Capture the cell that displays the provided text and extract its (x, y) central coordinate. 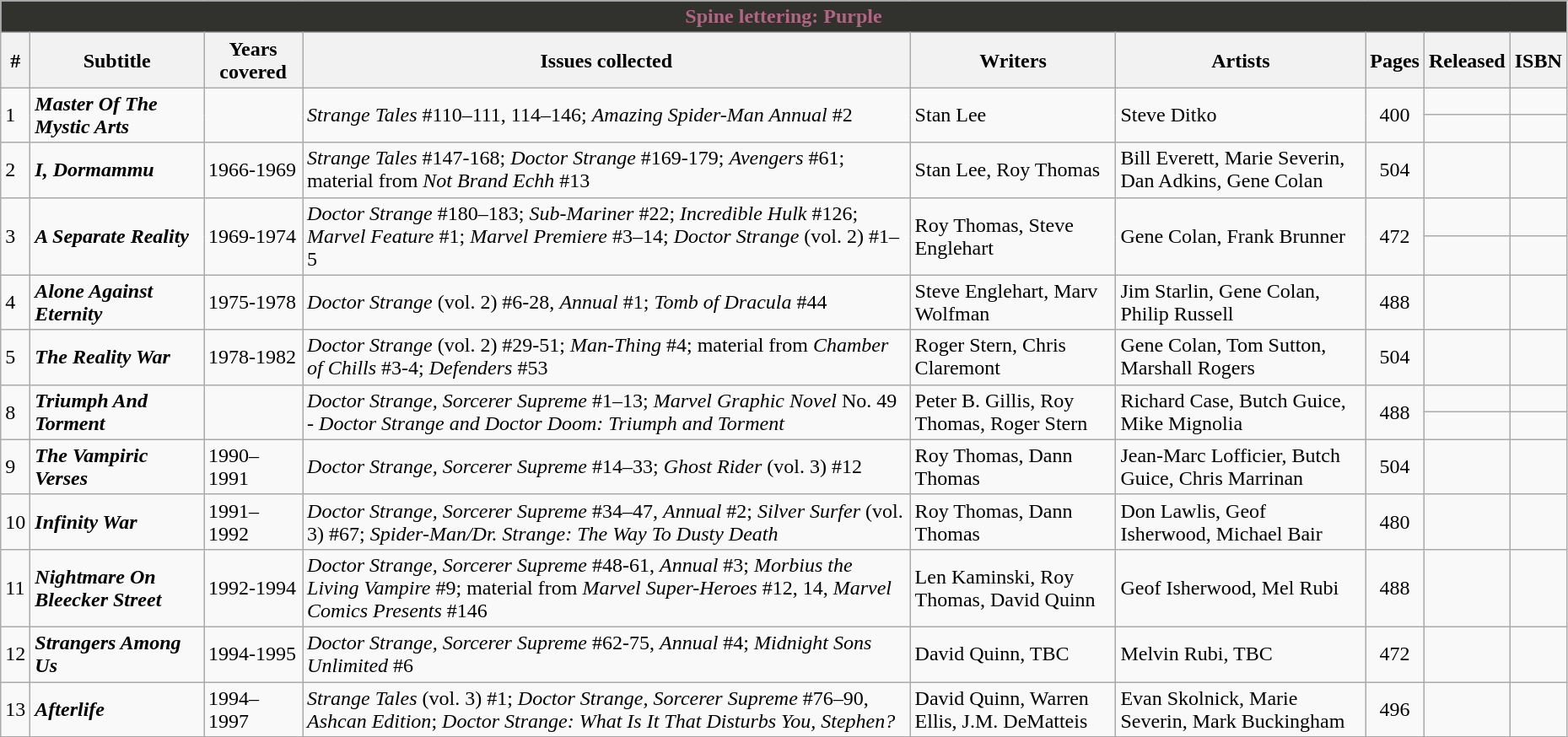
David Quinn, TBC (1013, 654)
4 (15, 302)
1990–1991 (253, 467)
1966-1969 (253, 170)
Issues collected (607, 61)
Strange Tales (vol. 3) #1; Doctor Strange, Sorcerer Supreme #76–90, Ashcan Edition; Doctor Strange: What Is It That Disturbs You, Stephen? (607, 708)
Stan Lee (1013, 115)
480 (1395, 521)
400 (1395, 115)
Subtitle (117, 61)
Peter B. Gillis, Roy Thomas, Roger Stern (1013, 412)
8 (15, 412)
Doctor Strange, Sorcerer Supreme #34–47, Annual #2; Silver Surfer (vol. 3) #67; Spider-Man/Dr. Strange: The Way To Dusty Death (607, 521)
David Quinn, Warren Ellis, J.M. DeMatteis (1013, 708)
13 (15, 708)
Strangers Among Us (117, 654)
A Separate Reality (117, 236)
Pages (1395, 61)
496 (1395, 708)
Doctor Strange, Sorcerer Supreme #62-75, Annual #4; Midnight Sons Unlimited #6 (607, 654)
The Vampiric Verses (117, 467)
Master Of The Mystic Arts (117, 115)
Doctor Strange, Sorcerer Supreme #14–33; Ghost Rider (vol. 3) #12 (607, 467)
Infinity War (117, 521)
Alone Against Eternity (117, 302)
Steve Englehart, Marv Wolfman (1013, 302)
Roger Stern, Chris Claremont (1013, 358)
Doctor Strange (vol. 2) #6-28, Annual #1; Tomb of Dracula #44 (607, 302)
Doctor Strange, Sorcerer Supreme #1–13; Marvel Graphic Novel No. 49 - Doctor Strange and Doctor Doom: Triumph and Torment (607, 412)
1975-1978 (253, 302)
Jim Starlin, Gene Colan, Philip Russell (1241, 302)
2 (15, 170)
Nightmare On Bleecker Street (117, 588)
Jean-Marc Lofficier, Butch Guice, Chris Marrinan (1241, 467)
Doctor Strange (vol. 2) #29-51; Man-Thing #4; material from Chamber of Chills #3-4; Defenders #53 (607, 358)
Triumph And Torment (117, 412)
Released (1467, 61)
Roy Thomas, Steve Englehart (1013, 236)
Strange Tales #110–111, 114–146; Amazing Spider-Man Annual #2 (607, 115)
1994-1995 (253, 654)
10 (15, 521)
Stan Lee, Roy Thomas (1013, 170)
The Reality War (117, 358)
Steve Ditko (1241, 115)
Geof Isherwood, Mel Rubi (1241, 588)
Don Lawlis, Geof Isherwood, Michael Bair (1241, 521)
Spine lettering: Purple (784, 17)
1978-1982 (253, 358)
Afterlife (117, 708)
Bill Everett, Marie Severin, Dan Adkins, Gene Colan (1241, 170)
I, Dormammu (117, 170)
12 (15, 654)
Melvin Rubi, TBC (1241, 654)
ISBN (1538, 61)
3 (15, 236)
1969-1974 (253, 236)
Years covered (253, 61)
# (15, 61)
1991–1992 (253, 521)
Artists (1241, 61)
Doctor Strange #180–183; Sub-Mariner #22; Incredible Hulk #126; Marvel Feature #1; Marvel Premiere #3–14; Doctor Strange (vol. 2) #1–5 (607, 236)
Gene Colan, Tom Sutton, Marshall Rogers (1241, 358)
1994–1997 (253, 708)
1992-1994 (253, 588)
1 (15, 115)
Gene Colan, Frank Brunner (1241, 236)
11 (15, 588)
Writers (1013, 61)
9 (15, 467)
Strange Tales #147-168; Doctor Strange #169-179; Avengers #61; material from Not Brand Echh #13 (607, 170)
Len Kaminski, Roy Thomas, David Quinn (1013, 588)
5 (15, 358)
Richard Case, Butch Guice, Mike Mignolia (1241, 412)
Evan Skolnick, Marie Severin, Mark Buckingham (1241, 708)
